Extract the [X, Y] coordinate from the center of the cell holding the provided text.  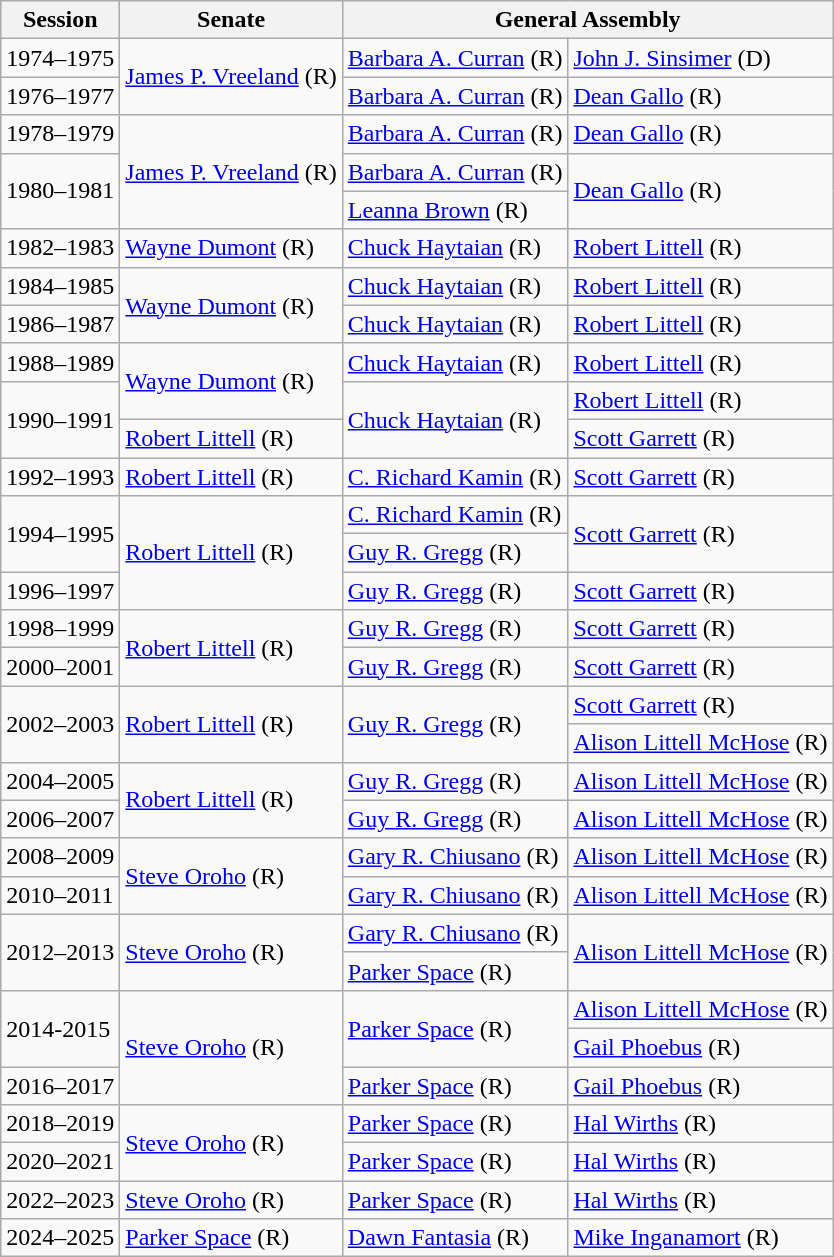
2000–2001 [60, 667]
1990–1991 [60, 419]
2002–2003 [60, 724]
Session [60, 20]
2004–2005 [60, 781]
Dawn Fantasia (R) [455, 1238]
1994–1995 [60, 534]
1974–1975 [60, 58]
1976–1977 [60, 96]
General Assembly [588, 20]
Leanna Brown (R) [455, 210]
1998–1999 [60, 629]
1988–1989 [60, 362]
2008–2009 [60, 857]
John J. Sinsimer (D) [700, 58]
2016–2017 [60, 1085]
Senate [231, 20]
1984–1985 [60, 286]
1980–1981 [60, 191]
1982–1983 [60, 248]
2006–2007 [60, 819]
1996–1997 [60, 591]
Mike Inganamort (R) [700, 1238]
2010–2011 [60, 895]
2022–2023 [60, 1200]
2012–2013 [60, 952]
1992–1993 [60, 477]
2018–2019 [60, 1124]
2024–2025 [60, 1238]
2014-2015 [60, 1028]
2020–2021 [60, 1162]
1986–1987 [60, 324]
1978–1979 [60, 134]
